Locate the cell with the specified text and output its (X, Y) center coordinate. 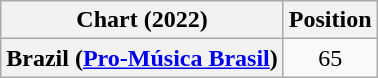
Position (330, 20)
Brazil (Pro-Música Brasil) (142, 58)
Chart (2022) (142, 20)
65 (330, 58)
